Pinpoint the cell where the given text exists, returning its [X, Y] midpoint coordinate. 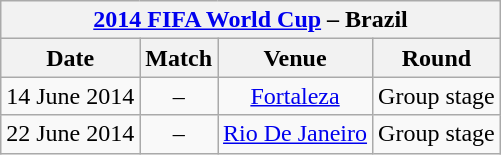
2014 FIFA World Cup – Brazil [251, 20]
Match [179, 58]
22 June 2014 [70, 134]
Date [70, 58]
Fortaleza [296, 96]
Venue [296, 58]
Round [437, 58]
Rio De Janeiro [296, 134]
14 June 2014 [70, 96]
